Capture the cell that displays the provided text and extract its [X, Y] central coordinate. 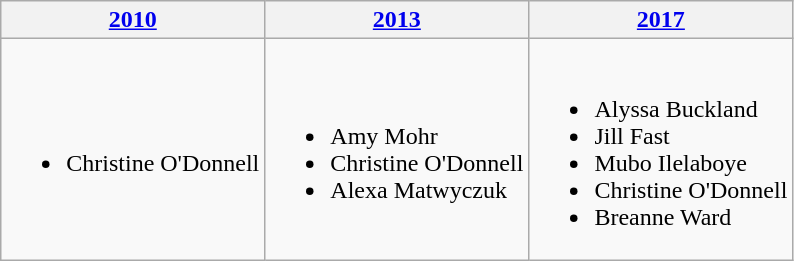
Alyssa BucklandJill FastMubo IlelaboyeChristine O'DonnellBreanne Ward [661, 150]
Christine O'Donnell [133, 150]
Amy MohrChristine O'DonnellAlexa Matwyczuk [397, 150]
2010 [133, 20]
2017 [661, 20]
2013 [397, 20]
